From the cell containing the given text, extract its center point as [X, Y] coordinate. 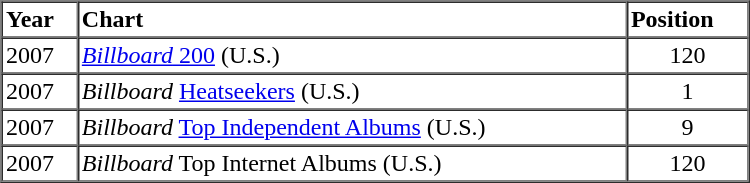
Position [687, 20]
Billboard Top Independent Albums (U.S.) [352, 128]
Billboard Top Internet Albums (U.S.) [352, 164]
9 [687, 128]
Billboard Heatseekers (U.S.) [352, 92]
Year [40, 20]
Billboard 200 (U.S.) [352, 56]
1 [687, 92]
Chart [352, 20]
